Extract the [x, y] coordinate from the center of the cell holding the provided text.  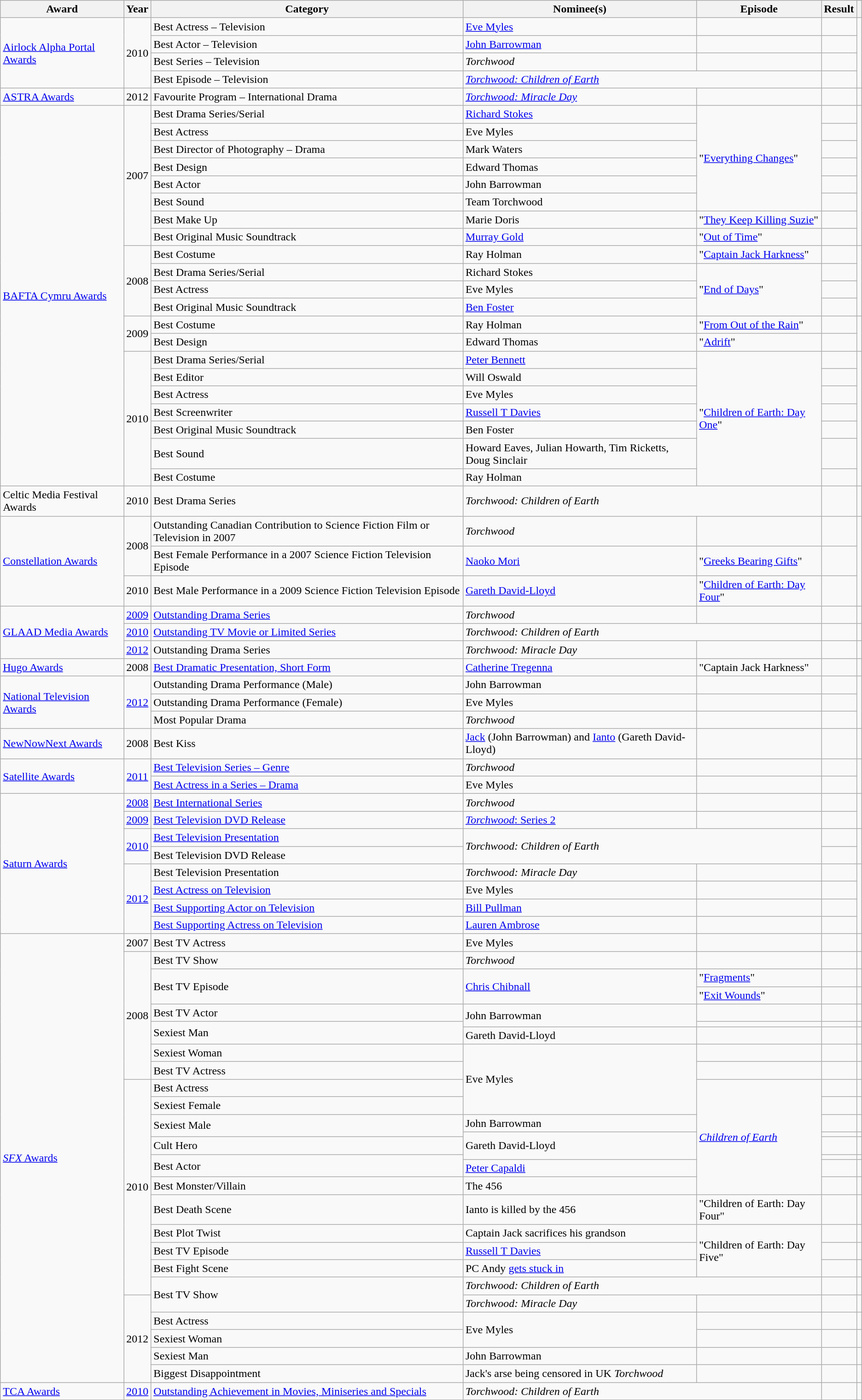
Year [137, 9]
Howard Eaves, Julian Howarth, Tim Ricketts, Doug Sinclair [579, 453]
Best Television Series – Genre [307, 767]
Best Kiss [307, 743]
"From Out of the Rain" [759, 325]
Jack's arse being censored in UK Torchwood [579, 1373]
Best Episode – Television [307, 79]
Best Death Scene [307, 1209]
"End of Days" [759, 290]
Outstanding TV Movie or Limited Series [307, 632]
Sexiest Female [307, 1105]
SFX Awards [62, 1158]
Sexiest Male [307, 1126]
PC Andy gets stuck in [579, 1268]
Murray Gold [579, 237]
"Exit Wounds" [759, 995]
BAFTA Cymru Awards [62, 296]
Captain Jack sacrifices his grandson [579, 1233]
Outstanding Drama Performance (Male) [307, 685]
Award [62, 9]
"Children of Earth: Day One" [759, 418]
Children of Earth [759, 1137]
Naoko Mori [579, 561]
Chris Chibnall [579, 986]
Satellite Awards [62, 776]
Category [307, 9]
The 456 [579, 1186]
Biggest Disappointment [307, 1373]
Best Female Performance in a 2007 Science Fiction Television Episode [307, 561]
Best Supporting Actress on Television [307, 925]
NewNowNext Awards [62, 743]
Best Actress in a Series – Drama [307, 785]
Best Dramatic Presentation, Short Form [307, 667]
Best Series – Television [307, 62]
"Fragments" [759, 978]
Lauren Ambrose [579, 925]
Bill Pullman [579, 908]
Cult Hero [307, 1146]
"Children of Earth: Day Five" [759, 1251]
National Television Awards [62, 702]
Marie Doris [579, 220]
Team Torchwood [579, 202]
"They Keep Killing Suzie" [759, 220]
Airlock Alpha Portal Awards [62, 53]
Best Supporting Actor on Television [307, 908]
Best Male Performance in a 2009 Science Fiction Television Episode [307, 591]
Constellation Awards [62, 561]
Best TV Actor [307, 1013]
Best Editor [307, 377]
GLAAD Media Awards [62, 632]
Favourite Program – International Drama [307, 97]
ASTRA Awards [62, 97]
"Greeks Bearing Gifts" [759, 561]
Best Actor – Television [307, 44]
Outstanding Canadian Contribution to Science Fiction Film or Television in 2007 [307, 531]
Mark Waters [579, 149]
Best Director of Photography – Drama [307, 149]
Best Make Up [307, 220]
Outstanding Achievement in Movies, Miniseries and Specials [307, 1391]
Will Oswald [579, 377]
Peter Capaldi [579, 1168]
Hugo Awards [62, 667]
Torchwood: Series 2 [579, 820]
Best Drama Series [307, 501]
"Adrift" [759, 342]
Jack (John Barrowman) and Ianto (Gareth David-Lloyd) [579, 743]
Nominee(s) [579, 9]
Best Actress on Television [307, 890]
Celtic Media Festival Awards [62, 501]
Peter Bennett [579, 360]
"Out of Time" [759, 237]
Result [839, 9]
2011 [137, 776]
Episode [759, 9]
Best International Series [307, 802]
Saturn Awards [62, 863]
Ianto is killed by the 456 [579, 1209]
Best Fight Scene [307, 1268]
Best Monster/Villain [307, 1186]
Best Actress – Television [307, 27]
Best Screenwriter [307, 412]
Best Plot Twist [307, 1233]
TCA Awards [62, 1391]
"Everything Changes" [759, 158]
Most Popular Drama [307, 720]
Catherine Tregenna [579, 667]
Outstanding Drama Performance (Female) [307, 702]
